Search for the cell housing the specified text and yield its (x, y) center coordinate. 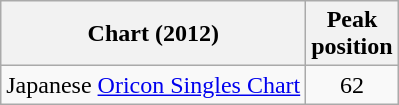
62 (352, 85)
Japanese Oricon Singles Chart (154, 85)
Peakposition (352, 34)
Chart (2012) (154, 34)
